Return [X, Y] of the center of cell containing provided text 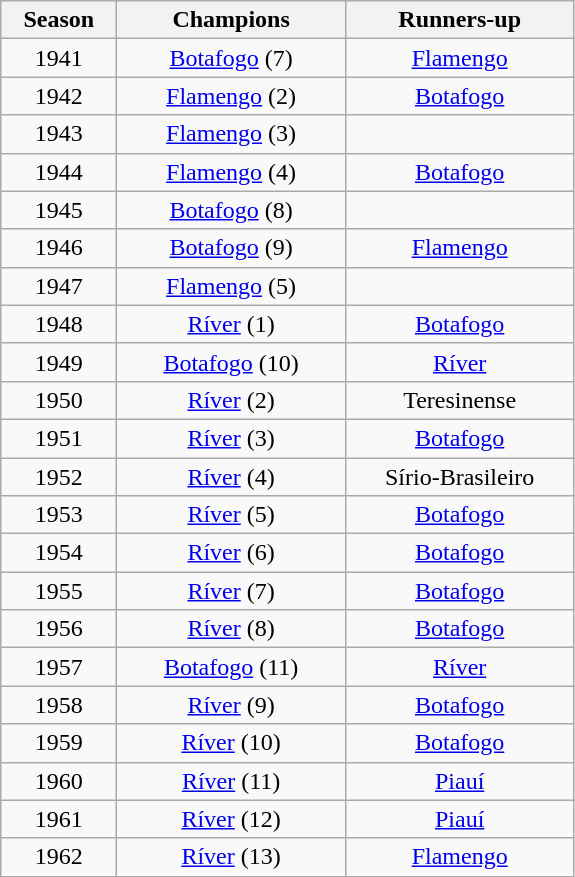
1957 [59, 667]
Champions [232, 20]
1942 [59, 96]
1946 [59, 248]
Ríver (7) [232, 591]
1962 [59, 857]
1960 [59, 781]
Ríver (10) [232, 743]
Ríver (9) [232, 705]
1958 [59, 705]
1956 [59, 629]
Botafogo (8) [232, 210]
Botafogo (7) [232, 58]
Sírio-Brasileiro [460, 477]
1959 [59, 743]
Ríver (12) [232, 819]
Teresinense [460, 400]
Ríver (6) [232, 553]
Ríver (1) [232, 324]
1944 [59, 172]
Ríver (2) [232, 400]
Botafogo (10) [232, 362]
1945 [59, 210]
Ríver (5) [232, 515]
Ríver (4) [232, 477]
1941 [59, 58]
Flamengo (2) [232, 96]
1948 [59, 324]
1952 [59, 477]
1947 [59, 286]
1961 [59, 819]
Ríver (11) [232, 781]
1951 [59, 438]
1943 [59, 134]
Ríver (13) [232, 857]
Botafogo (11) [232, 667]
1954 [59, 553]
Runners-up [460, 20]
1949 [59, 362]
1955 [59, 591]
Flamengo (3) [232, 134]
Flamengo (4) [232, 172]
Botafogo (9) [232, 248]
Season [59, 20]
Ríver (3) [232, 438]
1950 [59, 400]
Flamengo (5) [232, 286]
1953 [59, 515]
Ríver (8) [232, 629]
